Locate the cell with the specified text and output its [x, y] center coordinate. 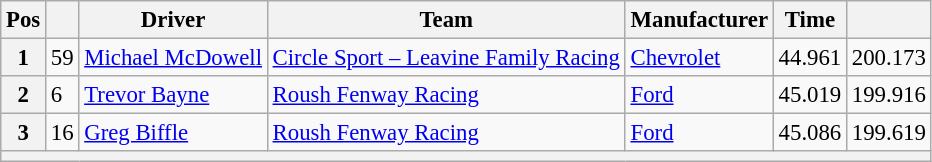
Time [810, 20]
199.916 [890, 95]
Greg Biffle [173, 133]
44.961 [810, 58]
59 [62, 58]
45.086 [810, 133]
1 [24, 58]
Team [446, 20]
3 [24, 133]
6 [62, 95]
Driver [173, 20]
Pos [24, 20]
Circle Sport – Leavine Family Racing [446, 58]
199.619 [890, 133]
Trevor Bayne [173, 95]
Michael McDowell [173, 58]
200.173 [890, 58]
2 [24, 95]
16 [62, 133]
Manufacturer [699, 20]
45.019 [810, 95]
Chevrolet [699, 58]
